Scan for the cell matching the given text and deliver its (x, y) coordinate at center. 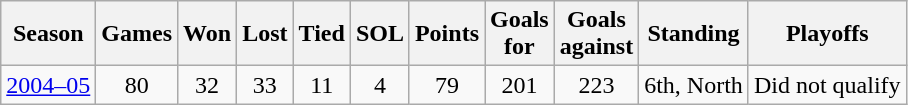
6th, North (694, 85)
Season (48, 34)
4 (380, 85)
Lost (265, 34)
11 (322, 85)
80 (137, 85)
223 (596, 85)
33 (265, 85)
SOL (380, 34)
32 (208, 85)
Goalsfor (519, 34)
Did not qualify (827, 85)
Standing (694, 34)
2004–05 (48, 85)
Games (137, 34)
Playoffs (827, 34)
Tied (322, 34)
Goalsagainst (596, 34)
79 (446, 85)
201 (519, 85)
Won (208, 34)
Points (446, 34)
